Extract the (X, Y) coordinate from the center of the cell holding the provided text.  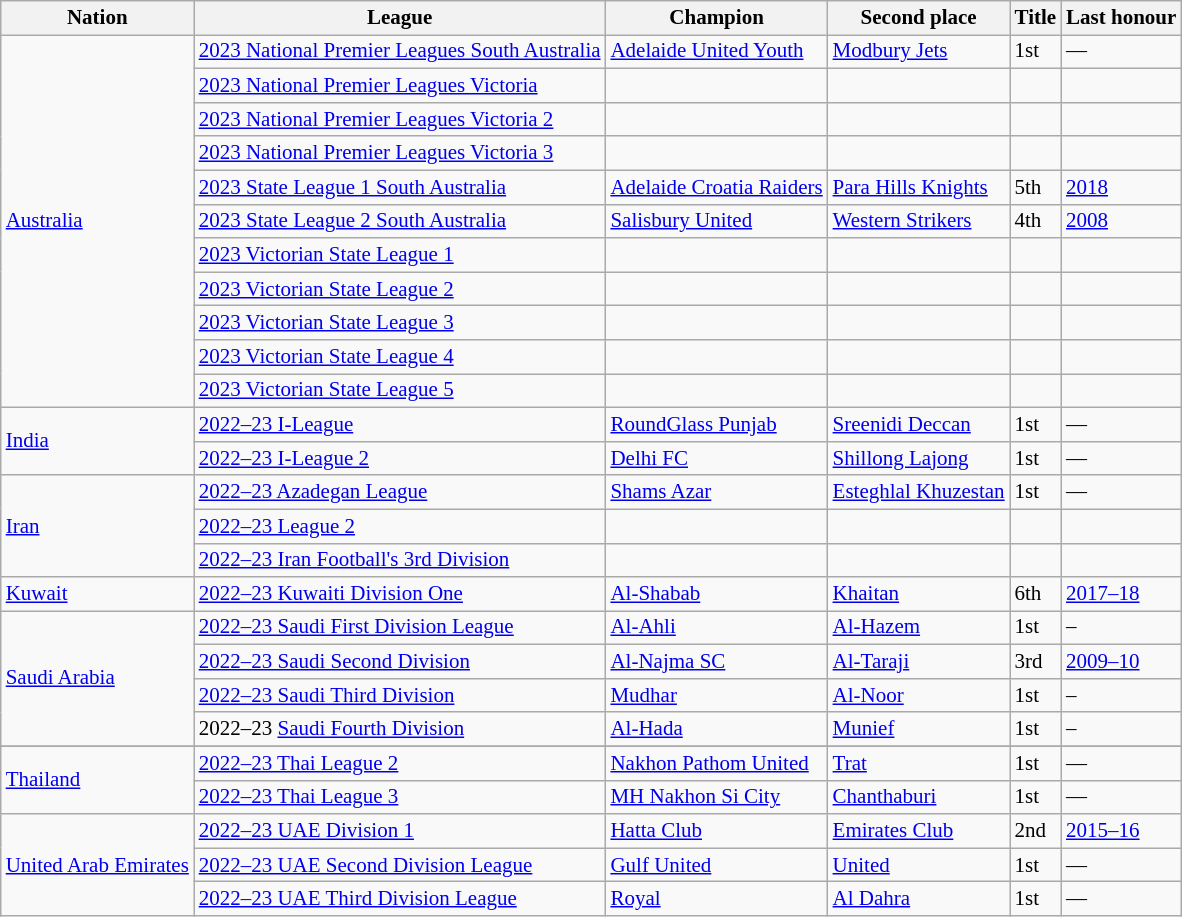
2023 State League 1 South Australia (400, 187)
Sreenidi Deccan (919, 424)
Australia (98, 222)
Al-Ahli (716, 628)
Nation (98, 18)
Salisbury United (716, 221)
Nakhon Pathom United (716, 763)
2023 National Premier Leagues Victoria (400, 86)
2022–23 Saudi Fourth Division (400, 729)
Al-Hada (716, 729)
2022–23 Kuwaiti Division One (400, 594)
Delhi FC (716, 458)
Al-Shabab (716, 594)
RoundGlass Punjab (716, 424)
Para Hills Knights (919, 187)
Shams Azar (716, 492)
2022–23 Saudi First Division League (400, 628)
Gulf United (716, 865)
6th (1036, 594)
2009–10 (1121, 662)
2022–23 Iran Football's 3rd Division (400, 560)
2022–23 I-League 2 (400, 458)
2023 Victorian State League 3 (400, 323)
Emirates Club (919, 831)
2023 National Premier Leagues Victoria 2 (400, 119)
2023 National Premier Leagues South Australia (400, 52)
2022–23 Saudi Third Division (400, 696)
2008 (1121, 221)
Al Dahra (919, 899)
Iran (98, 526)
5th (1036, 187)
2023 Victorian State League 1 (400, 255)
2022–23 Saudi Second Division (400, 662)
2022–23 Thai League 3 (400, 797)
2022–23 League 2 (400, 526)
Trat (919, 763)
Last honour (1121, 18)
2022–23 I-League (400, 424)
Adelaide Croatia Raiders (716, 187)
United Arab Emirates (98, 865)
2023 Victorian State League 5 (400, 391)
Al-Hazem (919, 628)
2022–23 UAE Division 1 (400, 831)
Munief (919, 729)
Al-Najma SC (716, 662)
MH Nakhon Si City (716, 797)
League (400, 18)
Modbury Jets (919, 52)
Chanthaburi (919, 797)
Kuwait (98, 594)
2017–18 (1121, 594)
India (98, 441)
Mudhar (716, 696)
4th (1036, 221)
2015–16 (1121, 831)
Thailand (98, 780)
Al-Taraji (919, 662)
3rd (1036, 662)
2023 Victorian State League 4 (400, 357)
Royal (716, 899)
2022–23 UAE Third Division League (400, 899)
2018 (1121, 187)
2022–23 Thai League 2 (400, 763)
2022–23 UAE Second Division League (400, 865)
Esteghlal Khuzestan (919, 492)
Khaitan (919, 594)
2023 Victorian State League 2 (400, 289)
Shillong Lajong (919, 458)
United (919, 865)
Western Strikers (919, 221)
Al-Noor (919, 696)
2023 State League 2 South Australia (400, 221)
Hatta Club (716, 831)
Champion (716, 18)
Saudi Arabia (98, 679)
Adelaide United Youth (716, 52)
Title (1036, 18)
Second place (919, 18)
2023 National Premier Leagues Victoria 3 (400, 153)
2nd (1036, 831)
2022–23 Azadegan League (400, 492)
